Return [X, Y] of the center of cell containing provided text 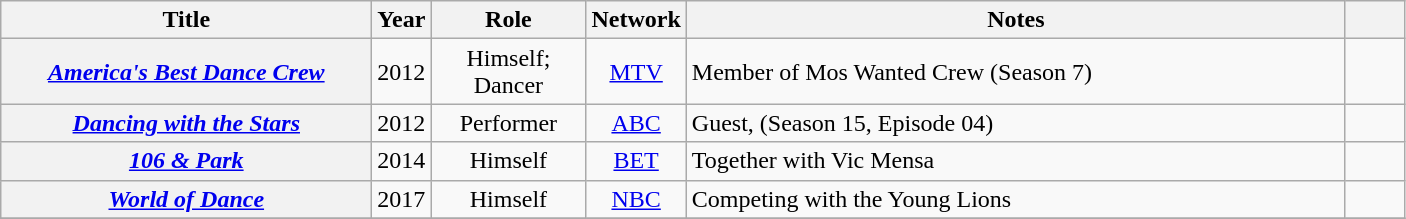
ABC [636, 123]
Competing with the Young Lions [1016, 199]
Dancing with the Stars [186, 123]
America's Best Dance Crew [186, 72]
Year [402, 20]
Notes [1016, 20]
Role [508, 20]
MTV [636, 72]
Performer [508, 123]
World of Dance [186, 199]
Title [186, 20]
NBC [636, 199]
2014 [402, 161]
Guest, (Season 15, Episode 04) [1016, 123]
Together with Vic Mensa [1016, 161]
Himself; Dancer [508, 72]
2017 [402, 199]
Member of Mos Wanted Crew (Season 7) [1016, 72]
Network [636, 20]
106 & Park [186, 161]
BET [636, 161]
